For the text-containing cell, return its midpoint in [X, Y] coordinate format. 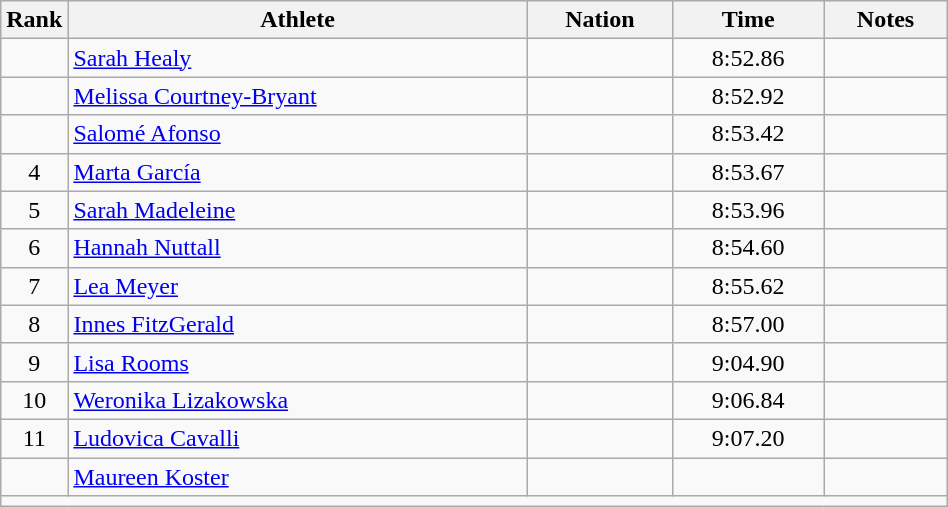
Lisa Rooms [298, 362]
Weronika Lizakowska [298, 400]
Innes FitzGerald [298, 324]
Maureen Koster [298, 477]
7 [34, 286]
8:52.92 [748, 96]
8 [34, 324]
Lea Meyer [298, 286]
4 [34, 172]
8:53.42 [748, 134]
Hannah Nuttall [298, 248]
11 [34, 438]
Time [748, 20]
8:57.00 [748, 324]
10 [34, 400]
9:07.20 [748, 438]
9 [34, 362]
8:53.96 [748, 210]
Salomé Afonso [298, 134]
Notes [886, 20]
Ludovica Cavalli [298, 438]
Marta García [298, 172]
8:52.86 [748, 58]
5 [34, 210]
Nation [600, 20]
9:06.84 [748, 400]
Sarah Healy [298, 58]
9:04.90 [748, 362]
Sarah Madeleine [298, 210]
Rank [34, 20]
Athlete [298, 20]
Melissa Courtney-Bryant [298, 96]
6 [34, 248]
8:55.62 [748, 286]
8:54.60 [748, 248]
8:53.67 [748, 172]
